Locate the cell with the specified text and output its [X, Y] center coordinate. 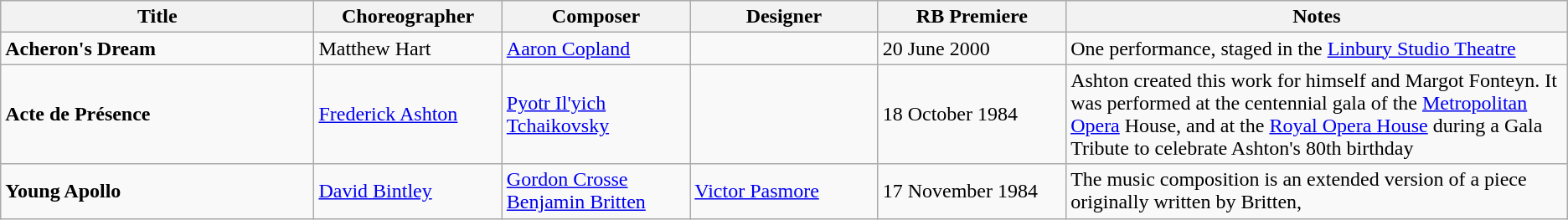
Designer [784, 17]
Composer [596, 17]
Gordon CrosseBenjamin Britten [596, 191]
David Bintley [408, 191]
Matthew Hart [408, 49]
Pyotr Il'yich Tchaikovsky [596, 114]
Frederick Ashton [408, 114]
Victor Pasmore [784, 191]
Aaron Copland [596, 49]
The music composition is an extended version of a piece originally written by Britten, [1317, 191]
Acte de Présence [157, 114]
Title [157, 17]
RB Premiere [972, 17]
Choreographer [408, 17]
18 October 1984 [972, 114]
Young Apollo [157, 191]
20 June 2000 [972, 49]
Acheron's Dream [157, 49]
Notes [1317, 17]
17 November 1984 [972, 191]
One performance, staged in the Linbury Studio Theatre [1317, 49]
